Provide the (X, Y) coordinate of the cell's center where the given text is located.  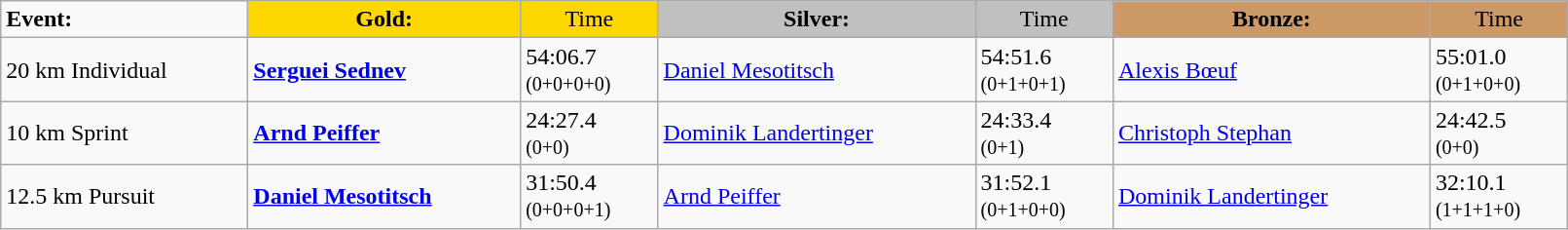
54:06.7(0+0+0+0) (590, 70)
Event: (125, 19)
Gold: (384, 19)
24:42.5(0+0) (1499, 133)
20 km Individual (125, 70)
Serguei Sednev (384, 70)
12.5 km Pursuit (125, 197)
24:33.4(0+1) (1043, 133)
31:52.1(0+1+0+0) (1043, 197)
Silver: (817, 19)
24:27.4(0+0) (590, 133)
10 km Sprint (125, 133)
Bronze: (1271, 19)
32:10.1(1+1+1+0) (1499, 197)
54:51.6(0+1+0+1) (1043, 70)
31:50.4(0+0+0+1) (590, 197)
Alexis Bœuf (1271, 70)
Christoph Stephan (1271, 133)
55:01.0(0+1+0+0) (1499, 70)
